Search for the cell housing the specified text and yield its [X, Y] center coordinate. 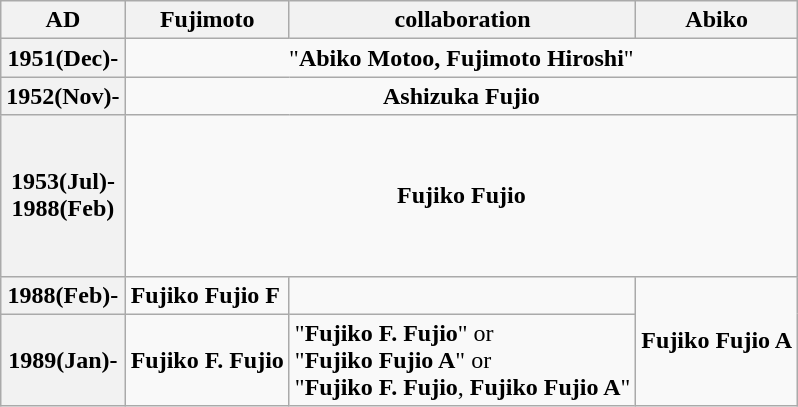
AD [63, 20]
collaboration [462, 20]
Fujimoto [207, 20]
Ashizuka Fujio [461, 96]
Fujiko Fujio [461, 196]
Fujiko Fujio F [207, 295]
Fujiko Fujio A [717, 341]
1989(Jan)- [63, 360]
1951(Dec)- [63, 58]
1952(Nov)- [63, 96]
1953(Jul)-1988(Feb) [63, 196]
"Fujiko F. Fujio" or "Fujiko Fujio A" or "Fujiko F. Fujio, Fujiko Fujio A" [462, 360]
Abiko [717, 20]
Fujiko F. Fujio [207, 360]
"Abiko Motoo, Fujimoto Hiroshi" [461, 58]
1988(Feb)- [63, 295]
